For the text-containing cell, return its midpoint in [X, Y] coordinate format. 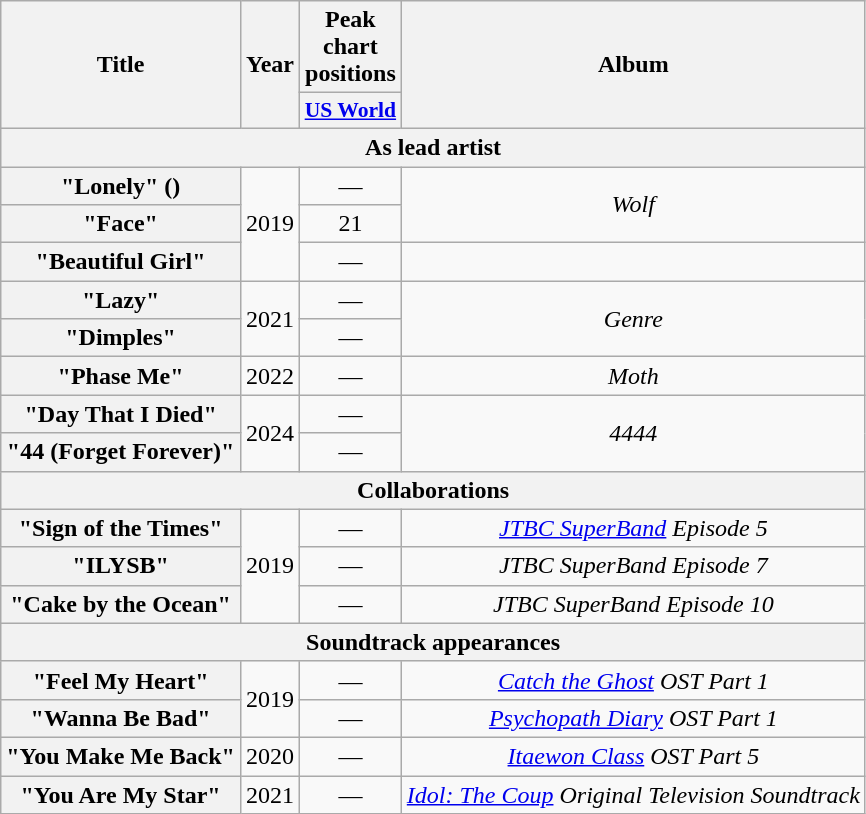
"Beautiful Girl" [121, 262]
"Dimples" [121, 338]
"You Are My Star" [121, 795]
"Face" [121, 224]
Collaborations [434, 490]
Genre [633, 319]
"Wanna Be Bad" [121, 718]
"Day That I Died" [121, 414]
4444 [633, 433]
JTBC SuperBand Episode 5 [633, 528]
"Phase Me" [121, 376]
"ILYSB" [121, 566]
Album [633, 65]
"Cake by the Ocean" [121, 604]
Peak chart positions [351, 47]
Year [270, 65]
Catch the Ghost OST Part 1 [633, 680]
Wolf [633, 204]
JTBC SuperBand Episode 10 [633, 604]
JTBC SuperBand Episode 7 [633, 566]
Idol: The Coup Original Television Soundtrack [633, 795]
21 [351, 224]
"Lazy" [121, 300]
Soundtrack appearances [434, 642]
"Sign of the Times" [121, 528]
As lead artist [434, 147]
Psychopath Diary OST Part 1 [633, 718]
"You Make Me Back" [121, 756]
Title [121, 65]
2022 [270, 376]
2024 [270, 433]
Moth [633, 376]
Itaewon Class OST Part 5 [633, 756]
"44 (Forget Forever)" [121, 452]
"Feel My Heart" [121, 680]
US World [351, 111]
"Lonely" () [121, 185]
2020 [270, 756]
